Find where the given text appears and provide that cell's center as (X, Y) coordinate. 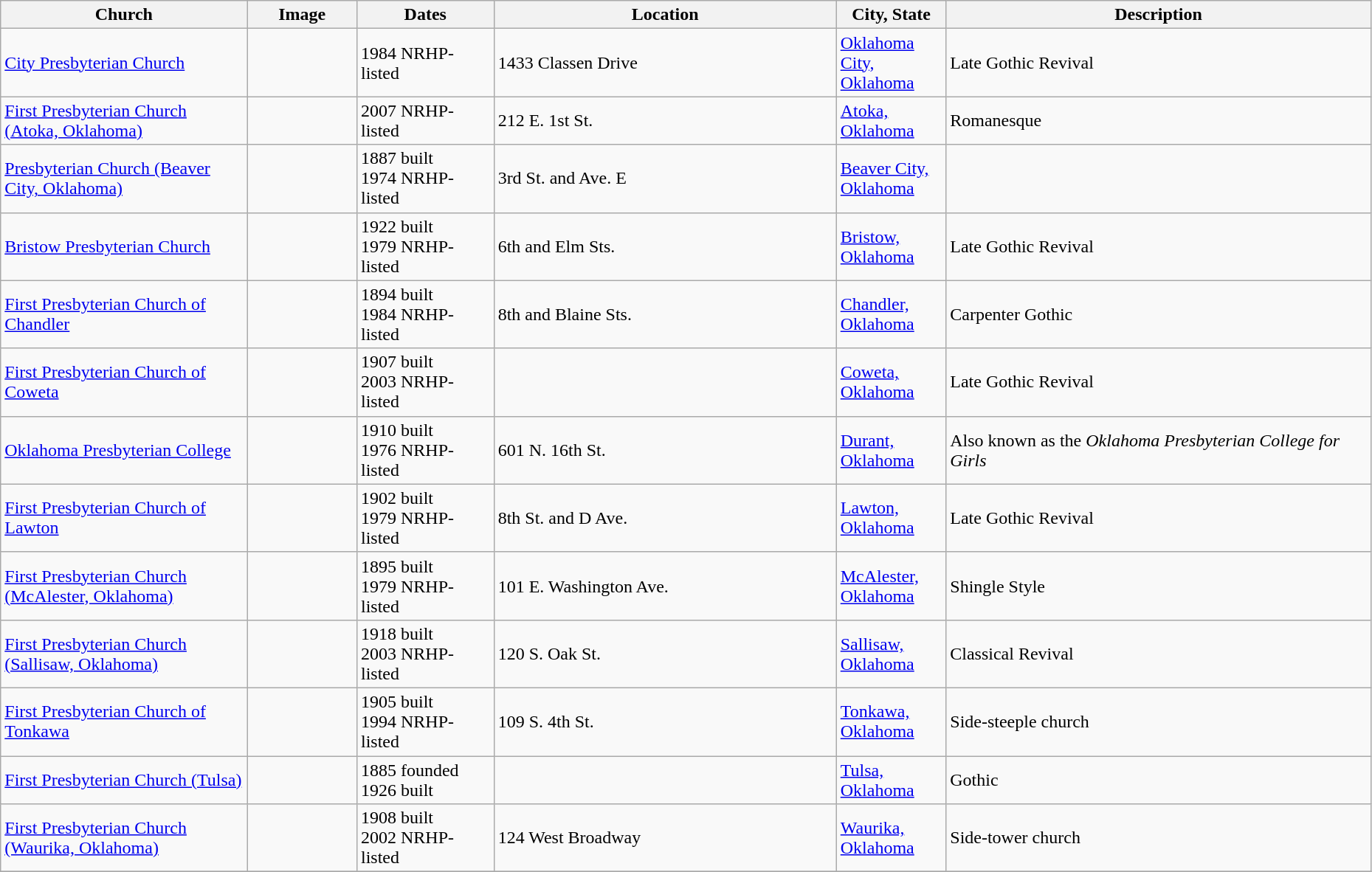
124 West Broadway (665, 838)
6th and Elm Sts. (665, 246)
Bristow, Oklahoma (892, 246)
1885 founded1926 built (425, 779)
3rd St. and Ave. E (665, 179)
Oklahoma Presbyterian College (124, 450)
Presbyterian Church (Beaver City, Oklahoma) (124, 179)
Lawton, Oklahoma (892, 518)
1887 built1974 NRHP-listed (425, 179)
109 S. 4th St. (665, 722)
1895 built1979 NRHP-listed (425, 586)
Dates (425, 15)
First Presbyterian Church (McAlester, Oklahoma) (124, 586)
First Presbyterian Church of Coweta (124, 382)
Atoka, Oklahoma (892, 121)
1910 built1976 NRHP-listed (425, 450)
City, State (892, 15)
Gothic (1159, 779)
Bristow Presbyterian Church (124, 246)
Description (1159, 15)
8th and Blaine Sts. (665, 314)
First Presbyterian Church (Atoka, Oklahoma) (124, 121)
Sallisaw, Oklahoma (892, 654)
1894 built1984 NRHP-listed (425, 314)
1918 built2003 NRHP-listed (425, 654)
Image (303, 15)
Tonkawa, Oklahoma (892, 722)
First Presbyterian Church (Sallisaw, Oklahoma) (124, 654)
City Presbyterian Church (124, 63)
Romanesque (1159, 121)
1905 built1994 NRHP-listed (425, 722)
Side-steeple church (1159, 722)
2007 NRHP-listed (425, 121)
120 S. Oak St. (665, 654)
1908 built2002 NRHP-listed (425, 838)
Also known as the Oklahoma Presbyterian College for Girls (1159, 450)
212 E. 1st St. (665, 121)
Church (124, 15)
First Presbyterian Church of Chandler (124, 314)
Oklahoma City, Oklahoma (892, 63)
101 E. Washington Ave. (665, 586)
Waurika, Oklahoma (892, 838)
First Presbyterian Church (Tulsa) (124, 779)
Beaver City, Oklahoma (892, 179)
601 N. 16th St. (665, 450)
Durant, Oklahoma (892, 450)
1984 NRHP-listed (425, 63)
1433 Classen Drive (665, 63)
First Presbyterian Church (Waurika, Oklahoma) (124, 838)
1922 built1979 NRHP-listed (425, 246)
Tulsa, Oklahoma (892, 779)
Classical Revival (1159, 654)
Coweta, Oklahoma (892, 382)
Carpenter Gothic (1159, 314)
First Presbyterian Church of Tonkawa (124, 722)
1907 built2003 NRHP-listed (425, 382)
First Presbyterian Church of Lawton (124, 518)
Side-tower church (1159, 838)
McAlester, Oklahoma (892, 586)
Chandler, Oklahoma (892, 314)
8th St. and D Ave. (665, 518)
1902 built1979 NRHP-listed (425, 518)
Location (665, 15)
Shingle Style (1159, 586)
